Provide the [x, y] coordinate of the cell's center where the given text is located.  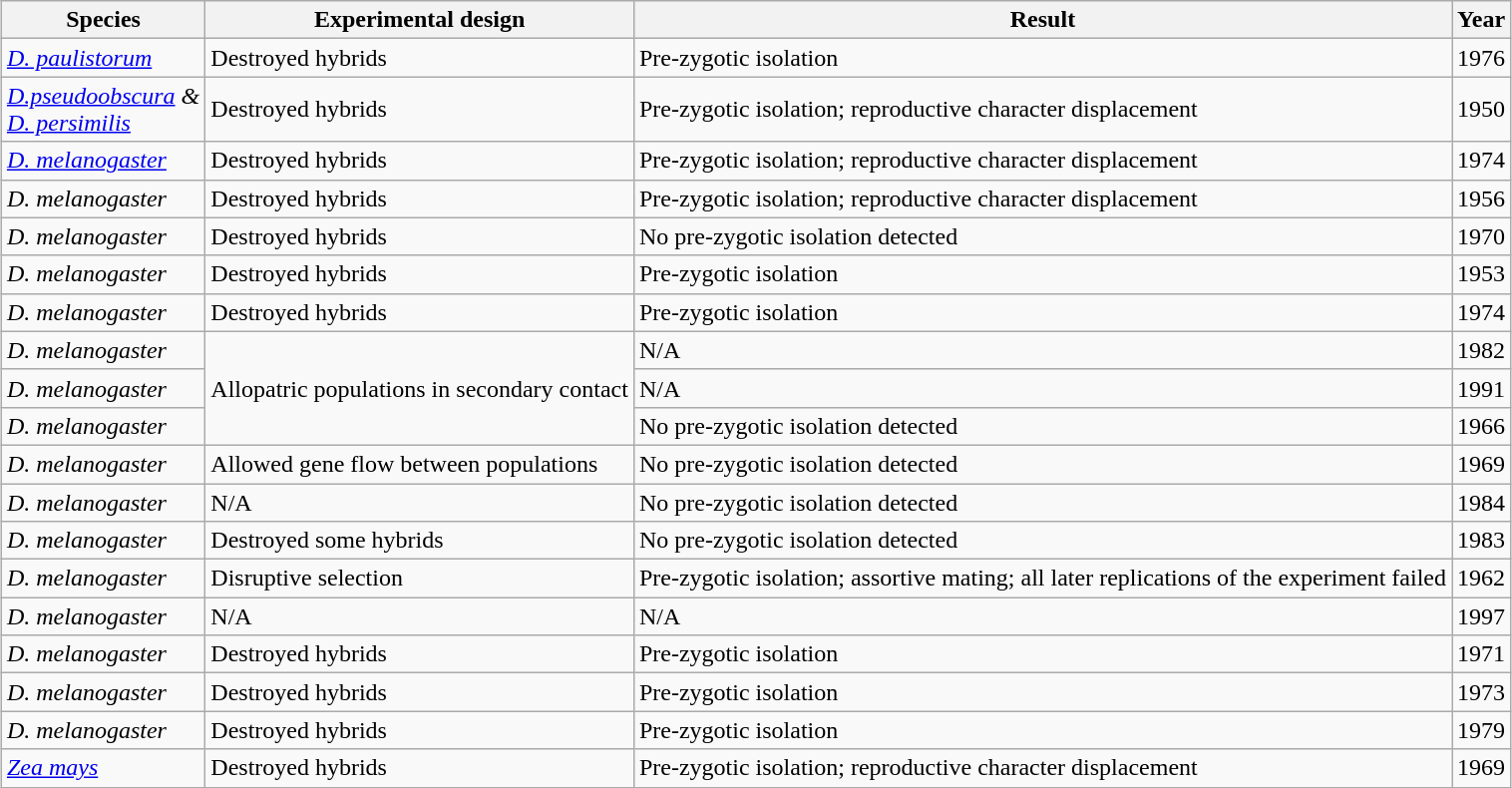
1953 [1482, 274]
1983 [1482, 541]
1997 [1482, 616]
Allopatric populations in secondary contact [420, 388]
Species [103, 20]
1970 [1482, 236]
Disruptive selection [420, 579]
1966 [1482, 426]
1984 [1482, 502]
1950 [1482, 110]
D.pseudoobscura &D. persimilis [103, 110]
1976 [1482, 58]
Pre-zygotic isolation; assortive mating; all later replications of the experiment failed [1042, 579]
Result [1042, 20]
Zea mays [103, 768]
1956 [1482, 198]
Experimental design [420, 20]
1962 [1482, 579]
1982 [1482, 350]
1979 [1482, 730]
1973 [1482, 692]
1971 [1482, 654]
Allowed gene flow between populations [420, 464]
D. paulistorum [103, 58]
1991 [1482, 388]
Destroyed some hybrids [420, 541]
Year [1482, 20]
